Return the (x, y) coordinate for the center point of the cell that contains the specified text.  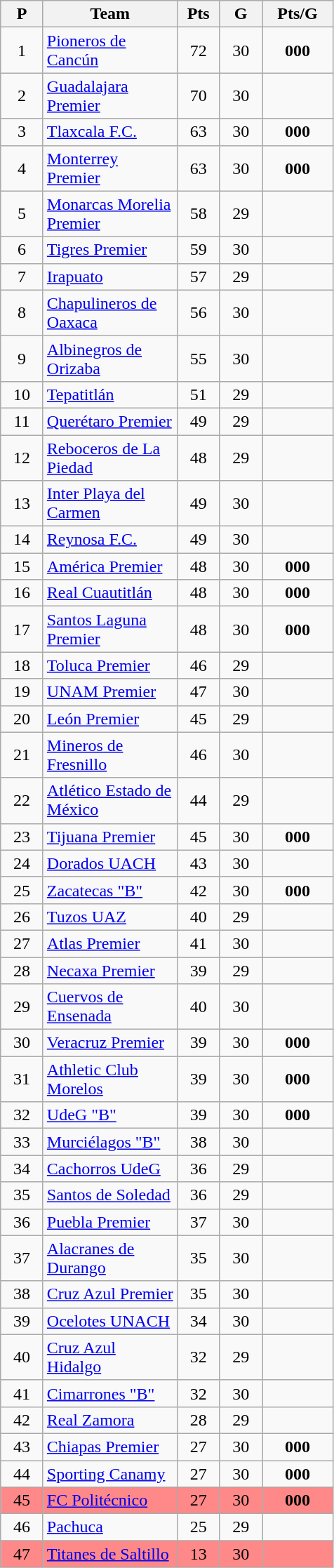
Pts (198, 14)
33 (22, 1142)
Zacatecas "B" (109, 890)
3 (22, 132)
Irapuato (109, 277)
2 (22, 95)
Murciélagos "B" (109, 1142)
59 (198, 250)
Pts/G (298, 14)
Cachorros UdeG (109, 1169)
Monterrey Premier (109, 168)
Tepatitlán (109, 394)
Pachuca (109, 1527)
Guadalajara Premier (109, 95)
P (22, 14)
Cruz Azul Hidalgo (109, 1357)
56 (198, 313)
Cruz Azul Premier (109, 1294)
Pioneros de Cancún (109, 51)
Inter Playa del Carmen (109, 504)
Veracruz Premier (109, 1043)
Team (109, 14)
70 (198, 95)
15 (22, 566)
26 (22, 917)
Tlaxcala F.C. (109, 132)
22 (22, 800)
Santos Laguna Premier (109, 629)
León Premier (109, 719)
58 (198, 213)
Santos de Soledad (109, 1195)
Chiapas Premier (109, 1447)
17 (22, 629)
4 (22, 168)
Cimarrones "B" (109, 1393)
Tuzos UAZ (109, 917)
Atlético Estado de México (109, 800)
1 (22, 51)
Dorados UACH (109, 863)
Mineros de Fresnillo (109, 755)
Sporting Canamy (109, 1473)
55 (198, 358)
Alacranes de Durango (109, 1258)
Tigres Premier (109, 250)
Toluca Premier (109, 665)
14 (22, 540)
FC Politécnico (109, 1501)
Monarcas Morelia Premier (109, 213)
5 (22, 213)
Cuervos de Ensenada (109, 1006)
10 (22, 394)
Titanes de Saltillo (109, 1554)
América Premier (109, 566)
G (241, 14)
6 (22, 250)
Chapulineros de Oaxaca (109, 313)
16 (22, 593)
Atlas Premier (109, 943)
Real Zamora (109, 1420)
31 (22, 1079)
UdeG "B" (109, 1115)
18 (22, 665)
51 (198, 394)
Querétaro Premier (109, 421)
Real Cuautitlán (109, 593)
Albinegros de Orizaba (109, 358)
Tijuana Premier (109, 837)
8 (22, 313)
UNAM Premier (109, 692)
9 (22, 358)
12 (22, 458)
21 (22, 755)
Reboceros de La Piedad (109, 458)
24 (22, 863)
Ocelotes UNACH (109, 1321)
7 (22, 277)
Reynosa F.C. (109, 540)
Necaxa Premier (109, 971)
20 (22, 719)
Puebla Premier (109, 1222)
23 (22, 837)
57 (198, 277)
19 (22, 692)
72 (198, 51)
11 (22, 421)
Athletic Club Morelos (109, 1079)
